Detect which cell encompasses the target text, then output its [x, y] center coordinate. 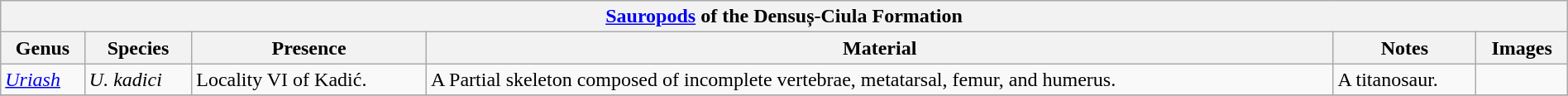
Genus [43, 48]
A titanosaur. [1404, 79]
Locality VI of Kadić. [309, 79]
Species [137, 48]
Uriash [43, 79]
Presence [309, 48]
Sauropods of the Densuș-Ciula Formation [784, 17]
Images [1522, 48]
Notes [1404, 48]
Material [880, 48]
A Partial skeleton composed of incomplete vertebrae, metatarsal, femur, and humerus. [880, 79]
U. kadici [137, 79]
